Find where the given text appears and provide that cell's center as (x, y) coordinate. 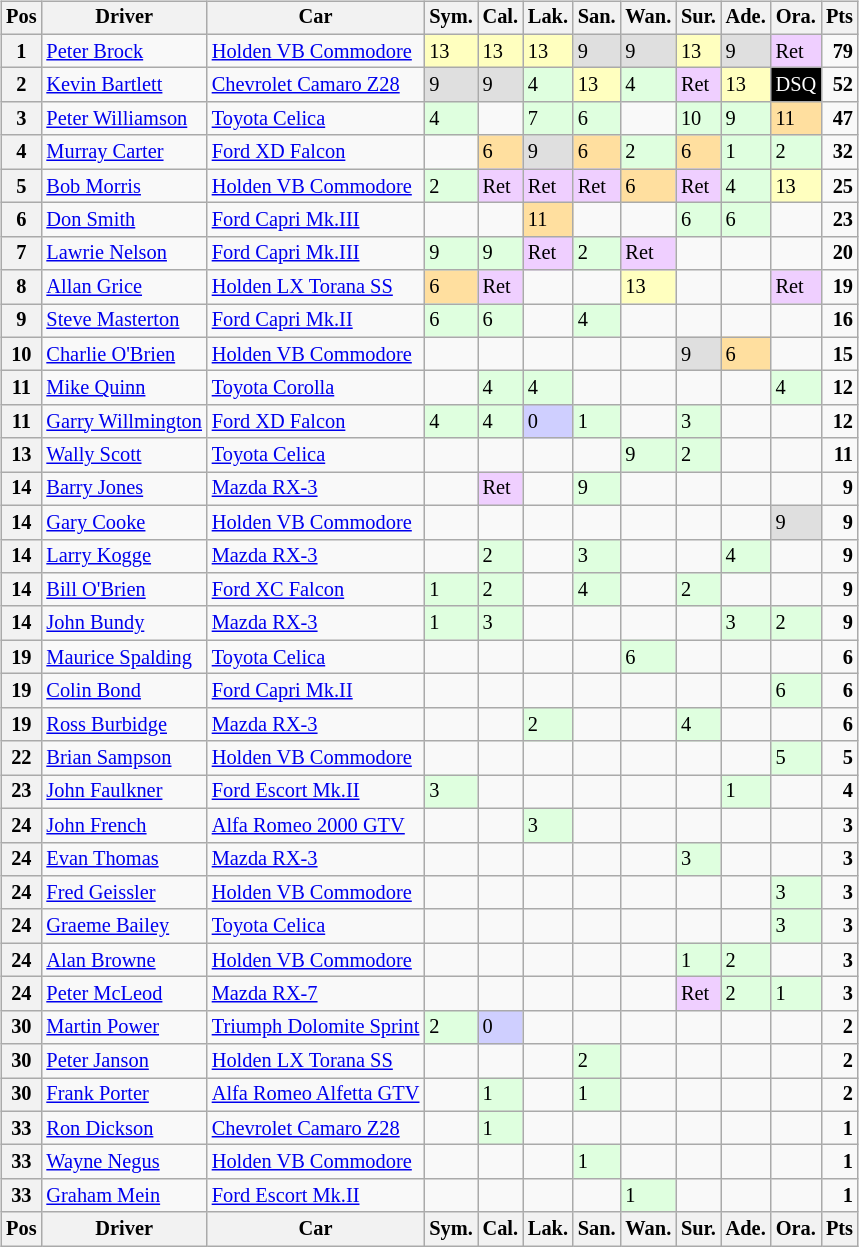
16 (840, 321)
32 (840, 152)
Mike Quinn (124, 388)
Allan Grice (124, 287)
Frank Porter (124, 1095)
22 (21, 758)
52 (840, 85)
Charlie O'Brien (124, 354)
Alfa Romeo Alfetta GTV (316, 1095)
Bob Morris (124, 186)
Don Smith (124, 220)
25 (840, 186)
Alan Browne (124, 960)
Bill O'Brien (124, 590)
Martin Power (124, 1027)
Ross Burbidge (124, 724)
Peter Williamson (124, 119)
Lawrie Nelson (124, 253)
Evan Thomas (124, 859)
Gary Cooke (124, 522)
Steve Masterton (124, 321)
Graeme Bailey (124, 926)
John French (124, 825)
Murray Carter (124, 152)
20 (840, 253)
Ron Dickson (124, 1128)
Peter Janson (124, 1061)
John Faulkner (124, 792)
Maurice Spalding (124, 657)
Peter Brock (124, 51)
Brian Sampson (124, 758)
Garry Willmington (124, 422)
DSQ (796, 85)
Toyota Corolla (316, 388)
Peter McLeod (124, 994)
47 (840, 119)
Kevin Bartlett (124, 85)
Fred Geissler (124, 893)
Alfa Romeo 2000 GTV (316, 825)
Wally Scott (124, 455)
Mazda RX-7 (316, 994)
Larry Kogge (124, 556)
Triumph Dolomite Sprint (316, 1027)
8 (21, 287)
John Bundy (124, 623)
15 (840, 354)
Ford XC Falcon (316, 590)
Barry Jones (124, 489)
Wayne Negus (124, 1162)
Graham Mein (124, 1196)
79 (840, 51)
Colin Bond (124, 691)
